Return the (x, y) coordinate for the center point of the cell that contains the specified text.  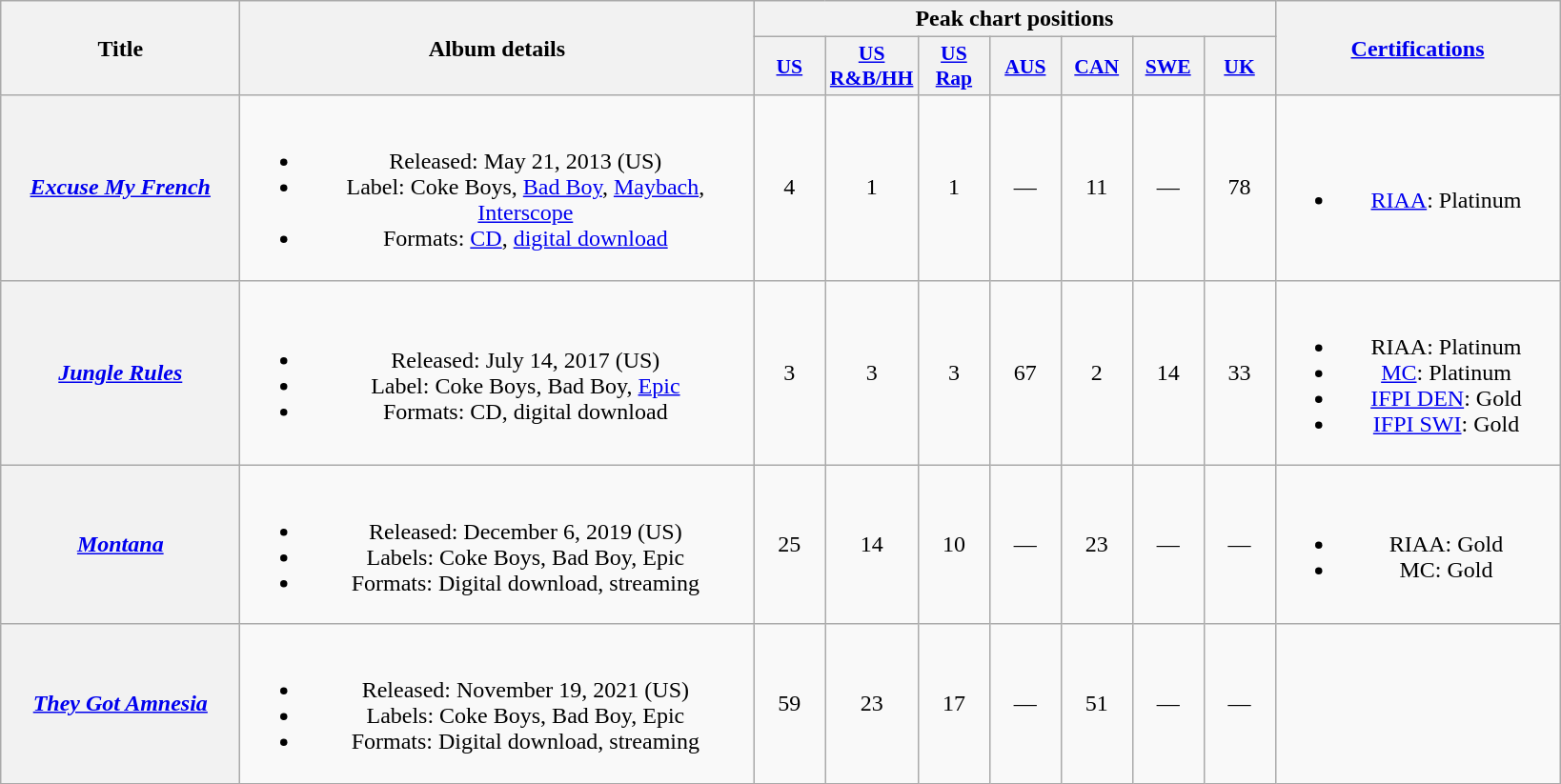
59 (789, 703)
RIAA: GoldMC: Gold (1418, 545)
USRap (953, 67)
25 (789, 545)
Released: July 14, 2017 (US)Label: Coke Boys, Bad Boy, EpicFormats: CD, digital download (497, 372)
Released: May 21, 2013 (US)Label: Coke Boys, Bad Boy, Maybach, InterscopeFormats: CD, digital download (497, 188)
CAN (1096, 67)
Peak chart positions (1014, 19)
Title (120, 48)
51 (1096, 703)
Released: December 6, 2019 (US)Labels: Coke Boys, Bad Boy, EpicFormats: Digital download, streaming (497, 545)
17 (953, 703)
US (789, 67)
10 (953, 545)
2 (1096, 372)
67 (1025, 372)
USR&B/HH (872, 67)
Released: November 19, 2021 (US)Labels: Coke Boys, Bad Boy, EpicFormats: Digital download, streaming (497, 703)
SWE (1168, 67)
78 (1239, 188)
11 (1096, 188)
RIAA: PlatinumMC: PlatinumIFPI DEN: GoldIFPI SWI: Gold (1418, 372)
4 (789, 188)
They Got Amnesia (120, 703)
AUS (1025, 67)
Excuse My French (120, 188)
33 (1239, 372)
Certifications (1418, 48)
UK (1239, 67)
Jungle Rules (120, 372)
Montana (120, 545)
RIAA: Platinum (1418, 188)
Album details (497, 48)
